Return (X, Y) of the center of cell containing provided text 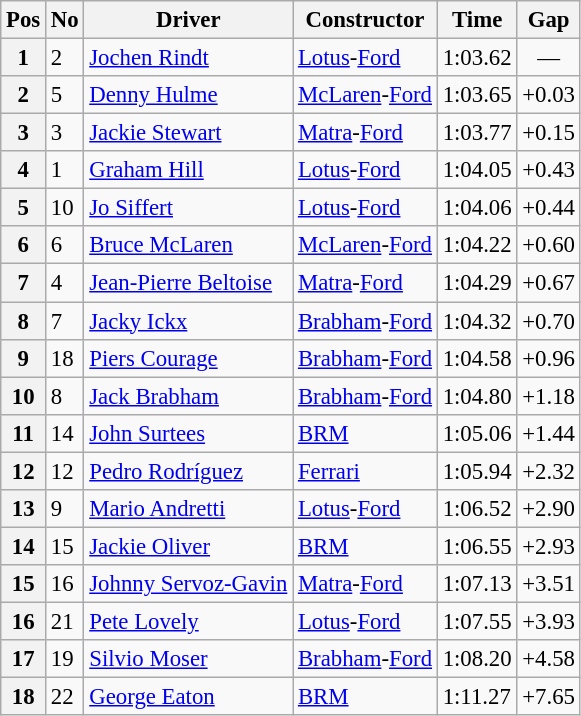
+0.70 (548, 321)
+3.51 (548, 584)
1:07.13 (477, 584)
17 (24, 659)
Jackie Oliver (188, 546)
+0.96 (548, 358)
1:06.52 (477, 509)
Jean-Pierre Beltoise (188, 283)
1:03.65 (477, 95)
1:05.06 (477, 433)
Pedro Rodríguez (188, 471)
Graham Hill (188, 170)
No (65, 20)
Ferrari (366, 471)
George Eaton (188, 697)
+0.44 (548, 208)
1:04.32 (477, 321)
Jochen Rindt (188, 58)
+0.67 (548, 283)
1:04.80 (477, 396)
21 (65, 621)
1:04.22 (477, 245)
Gap (548, 20)
Jacky Ickx (188, 321)
+2.93 (548, 546)
Silvio Moser (188, 659)
+4.58 (548, 659)
+0.43 (548, 170)
Bruce McLaren (188, 245)
— (548, 58)
19 (65, 659)
1:04.29 (477, 283)
11 (24, 433)
22 (65, 697)
1:05.94 (477, 471)
1:04.58 (477, 358)
+1.44 (548, 433)
+1.18 (548, 396)
+0.03 (548, 95)
13 (24, 509)
Jackie Stewart (188, 133)
Johnny Servoz-Gavin (188, 584)
Time (477, 20)
Pos (24, 20)
1:03.62 (477, 58)
Driver (188, 20)
Constructor (366, 20)
Pete Lovely (188, 621)
Jack Brabham (188, 396)
1:11.27 (477, 697)
1:07.55 (477, 621)
John Surtees (188, 433)
Piers Courage (188, 358)
1:04.05 (477, 170)
+3.93 (548, 621)
Jo Siffert (188, 208)
+0.15 (548, 133)
1:03.77 (477, 133)
+2.32 (548, 471)
1:06.55 (477, 546)
1:08.20 (477, 659)
+2.90 (548, 509)
1:04.06 (477, 208)
Denny Hulme (188, 95)
Mario Andretti (188, 509)
+7.65 (548, 697)
+0.60 (548, 245)
